Return [x, y] of the center of cell containing provided text 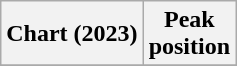
Peakposition [189, 34]
Chart (2023) [72, 34]
